Search for the cell housing the specified text and yield its [X, Y] center coordinate. 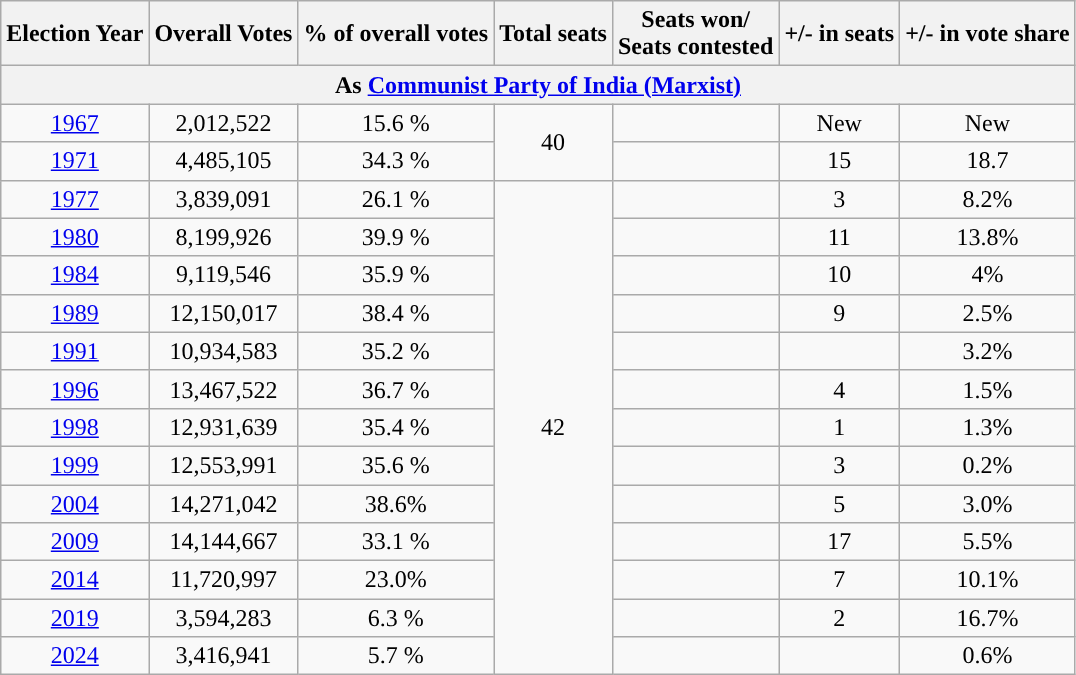
10.1% [988, 580]
42 [554, 428]
0.2% [988, 465]
3,416,941 [224, 656]
2009 [75, 542]
35.2 % [396, 351]
5.5% [988, 542]
14,271,042 [224, 503]
1977 [75, 199]
15 [840, 161]
5 [840, 503]
35.9 % [396, 275]
11,720,997 [224, 580]
13,467,522 [224, 389]
12,150,017 [224, 313]
13.8% [988, 237]
26.1 % [396, 199]
2 [840, 618]
1967 [75, 123]
2019 [75, 618]
2024 [75, 656]
3.2% [988, 351]
12,553,991 [224, 465]
33.1 % [396, 542]
35.6 % [396, 465]
% of overall votes [396, 34]
9 [840, 313]
12,931,639 [224, 427]
10,934,583 [224, 351]
1980 [75, 237]
4,485,105 [224, 161]
40 [554, 142]
5.7 % [396, 656]
As Communist Party of India (Marxist) [538, 85]
39.9 % [396, 237]
1998 [75, 427]
34.3 % [396, 161]
Election Year [75, 34]
7 [840, 580]
3,594,283 [224, 618]
1.5% [988, 389]
Overall Votes [224, 34]
10 [840, 275]
9,119,546 [224, 275]
3,839,091 [224, 199]
2014 [75, 580]
1 [840, 427]
3.0% [988, 503]
0.6% [988, 656]
4 [840, 389]
2004 [75, 503]
+/- in seats [840, 34]
8.2% [988, 199]
1984 [75, 275]
+/- in vote share [988, 34]
6.3 % [396, 618]
36.7 % [396, 389]
4% [988, 275]
11 [840, 237]
1991 [75, 351]
Seats won/Seats contested [695, 34]
1996 [75, 389]
38.6% [396, 503]
18.7 [988, 161]
2.5% [988, 313]
Total seats [554, 34]
2,012,522 [224, 123]
14,144,667 [224, 542]
15.6 % [396, 123]
38.4 % [396, 313]
35.4 % [396, 427]
8,199,926 [224, 237]
23.0% [396, 580]
1.3% [988, 427]
16.7% [988, 618]
1999 [75, 465]
17 [840, 542]
1971 [75, 161]
1989 [75, 313]
